Locate the cell with the specified text and output its (x, y) center coordinate. 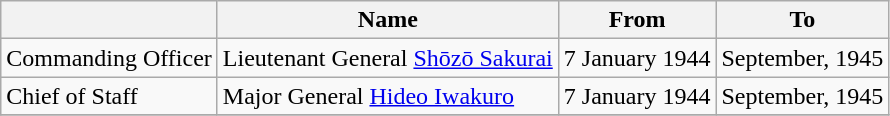
From (637, 20)
Lieutenant General Shōzō Sakurai (388, 58)
Chief of Staff (110, 96)
Major General Hideo Iwakuro (388, 96)
Name (388, 20)
To (802, 20)
Commanding Officer (110, 58)
